Output the (x, y) coordinate of the center of the cell containing the given text.  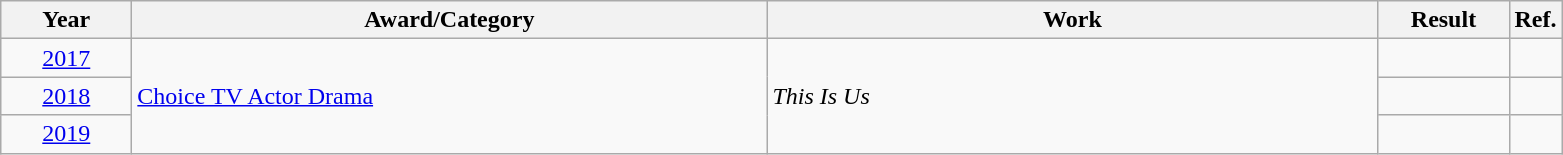
Award/Category (450, 20)
2019 (66, 134)
2018 (66, 96)
Work (1072, 20)
2017 (66, 58)
Ref. (1536, 20)
This Is Us (1072, 96)
Choice TV Actor Drama (450, 96)
Result (1444, 20)
Year (66, 20)
